Provide the [x, y] coordinate of the cell's center where the given text is located.  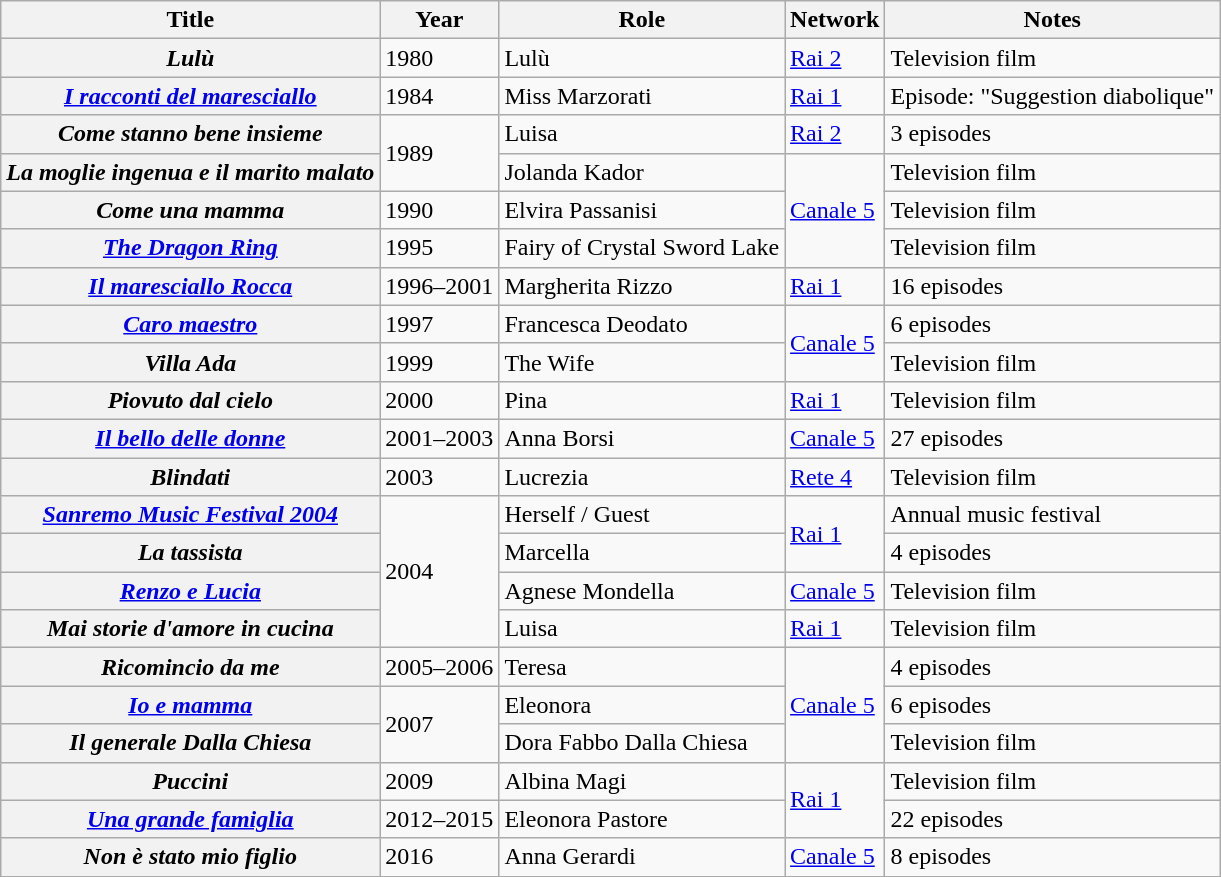
1990 [440, 210]
Marcella [642, 553]
Jolanda Kador [642, 172]
Il generale Dalla Chiesa [190, 743]
Lucrezia [642, 477]
2009 [440, 781]
Network [835, 20]
Fairy of Crystal Sword Lake [642, 248]
1999 [440, 362]
2007 [440, 724]
The Dragon Ring [190, 248]
Blindati [190, 477]
Anna Borsi [642, 438]
Come una mamma [190, 210]
Elvira Passanisi [642, 210]
8 episodes [1052, 857]
Io e mamma [190, 705]
2003 [440, 477]
Anna Gerardi [642, 857]
Come stanno bene insieme [190, 134]
Rete 4 [835, 477]
Piovuto dal cielo [190, 400]
Sanremo Music Festival 2004 [190, 515]
Caro maestro [190, 324]
Episode: "Suggestion diabolique" [1052, 96]
Villa Ada [190, 362]
Eleonora Pastore [642, 819]
2005–2006 [440, 667]
Renzo e Lucia [190, 591]
Pina [642, 400]
Albina Magi [642, 781]
Margherita Rizzo [642, 286]
Title [190, 20]
2001–2003 [440, 438]
Role [642, 20]
1996–2001 [440, 286]
2012–2015 [440, 819]
16 episodes [1052, 286]
1989 [440, 153]
La tassista [190, 553]
Dora Fabbo Dalla Chiesa [642, 743]
2004 [440, 572]
Teresa [642, 667]
Herself / Guest [642, 515]
Il maresciallo Rocca [190, 286]
2016 [440, 857]
27 episodes [1052, 438]
Notes [1052, 20]
La moglie ingenua e il marito malato [190, 172]
Una grande famiglia [190, 819]
1995 [440, 248]
Ricomincio da me [190, 667]
Francesca Deodato [642, 324]
The Wife [642, 362]
Puccini [190, 781]
1997 [440, 324]
Year [440, 20]
Il bello delle donne [190, 438]
22 episodes [1052, 819]
1984 [440, 96]
Mai storie d'amore in cucina [190, 629]
2000 [440, 400]
3 episodes [1052, 134]
Miss Marzorati [642, 96]
Eleonora [642, 705]
Non è stato mio figlio [190, 857]
I racconti del maresciallo [190, 96]
Agnese Mondella [642, 591]
Annual music festival [1052, 515]
1980 [440, 58]
